Return the [x, y] coordinate for the center point of the cell that contains the specified text.  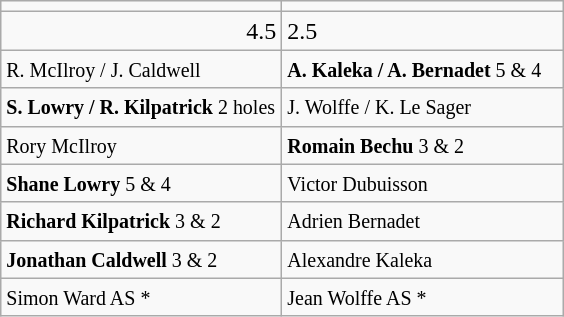
4.5 [142, 31]
Jean Wolffe AS * [422, 297]
A. Kaleka / A. Bernadet 5 & 4 [422, 69]
Romain Bechu 3 & 2 [422, 145]
J. Wolffe / K. Le Sager [422, 107]
Victor Dubuisson [422, 183]
S. Lowry / R. Kilpatrick 2 holes [142, 107]
R. McIlroy / J. Caldwell [142, 69]
Rory McIlroy [142, 145]
Richard Kilpatrick 3 & 2 [142, 221]
Simon Ward AS * [142, 297]
Jonathan Caldwell 3 & 2 [142, 259]
Shane Lowry 5 & 4 [142, 183]
2.5 [422, 31]
Alexandre Kaleka [422, 259]
Adrien Bernadet [422, 221]
